For the text-containing cell, return its midpoint in [X, Y] coordinate format. 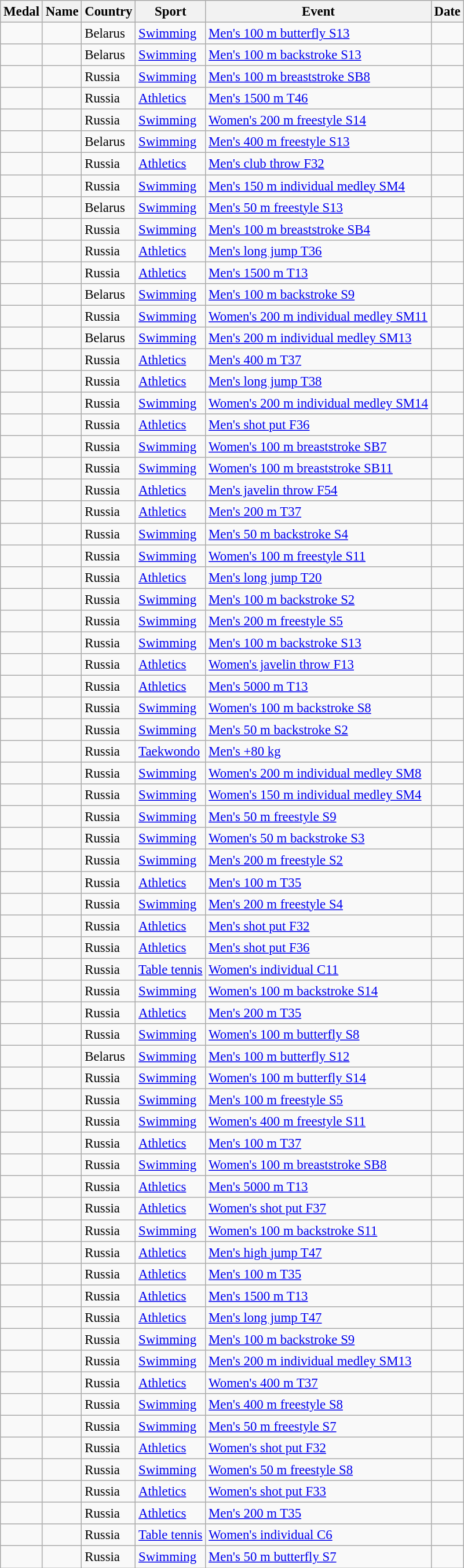
Women's 200 m individual medley SM11 [319, 316]
Women's 100 m breaststroke SB7 [319, 447]
Men's 100 m freestyle S5 [319, 1100]
Women's 100 m breaststroke SB11 [319, 468]
Men's 200 m freestyle S4 [319, 904]
Women's 400 m T37 [319, 1383]
Men's shot put F32 [319, 926]
Men's 200 m T37 [319, 512]
Women's 400 m freestyle S11 [319, 1122]
Men's high jump T47 [319, 1252]
Men's 100 m butterfly S13 [319, 34]
Men's 50 m freestyle S13 [319, 207]
Women's 50 m backstroke S3 [319, 839]
Men's club throw F32 [319, 164]
Men's 1500 m T46 [319, 98]
Men's long jump T38 [319, 382]
Date [447, 12]
Men's 150 m individual medley SM4 [319, 186]
Men's 50 m butterfly S7 [319, 1557]
Women's shot put F37 [319, 1209]
Men's javelin throw F54 [319, 490]
Women's 200 m individual medley SM14 [319, 404]
Men's 100 m T37 [319, 1144]
Men's long jump T20 [319, 577]
Event [319, 12]
Women's 100 m butterfly S8 [319, 1035]
Women's individual C11 [319, 969]
Women's 100 m backstroke S8 [319, 708]
Men's 50 m freestyle S7 [319, 1427]
Men's 100 m breaststroke SB4 [319, 229]
Women's individual C6 [319, 1535]
Name [62, 12]
Medal [22, 12]
Women's 100 m backstroke S11 [319, 1230]
Men's 50 m freestyle S9 [319, 817]
Men's 50 m backstroke S2 [319, 730]
Men's 200 m freestyle S5 [319, 621]
Women's shot put F33 [319, 1492]
Men's +80 kg [319, 752]
Women's 100 m freestyle S11 [319, 556]
Women's 50 m freestyle S8 [319, 1470]
Men's 400 m freestyle S13 [319, 142]
Men's 100 m breaststroke SB8 [319, 77]
Men's 400 m freestyle S8 [319, 1405]
Women's 150 m individual medley SM4 [319, 795]
Country [109, 12]
Men's 100 m backstroke S2 [319, 599]
Women's 200 m freestyle S14 [319, 120]
Men's 50 m backstroke S4 [319, 534]
Women's shot put F32 [319, 1448]
Sport [170, 12]
Men's 100 m butterfly S12 [319, 1056]
Women's 100 m breaststroke SB8 [319, 1165]
Men's long jump T47 [319, 1318]
Women's 100 m butterfly S14 [319, 1078]
Women's 200 m individual medley SM8 [319, 774]
Women's 100 m backstroke S14 [319, 991]
Men's long jump T36 [319, 251]
Men's 400 m T37 [319, 360]
Men's 200 m freestyle S2 [319, 860]
Women's javelin throw F13 [319, 665]
Taekwondo [170, 752]
